For the text-containing cell, return its midpoint in [x, y] coordinate format. 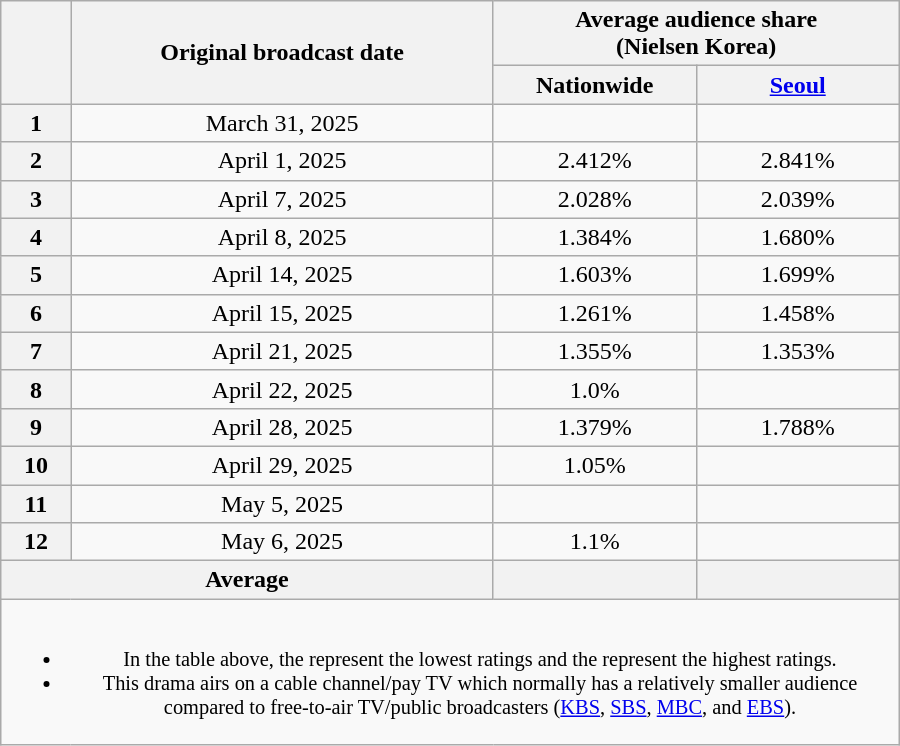
1.458% [798, 313]
April 22, 2025 [282, 389]
2.841% [798, 161]
8 [36, 389]
1.05% [594, 465]
6 [36, 313]
1.353% [798, 351]
Nationwide [594, 85]
May 5, 2025 [282, 503]
4 [36, 237]
2.028% [594, 199]
Average [247, 580]
11 [36, 503]
April 8, 2025 [282, 237]
1.384% [594, 237]
Average audience share(Nielsen Korea) [696, 34]
3 [36, 199]
March 31, 2025 [282, 123]
1.788% [798, 427]
April 7, 2025 [282, 199]
Original broadcast date [282, 52]
April 1, 2025 [282, 161]
1.379% [594, 427]
2 [36, 161]
1.699% [798, 275]
Seoul [798, 85]
5 [36, 275]
April 14, 2025 [282, 275]
1.355% [594, 351]
April 29, 2025 [282, 465]
1.603% [594, 275]
April 21, 2025 [282, 351]
April 15, 2025 [282, 313]
1.0% [594, 389]
1.261% [594, 313]
7 [36, 351]
12 [36, 542]
2.412% [594, 161]
9 [36, 427]
May 6, 2025 [282, 542]
April 28, 2025 [282, 427]
1.680% [798, 237]
1.1% [594, 542]
1 [36, 123]
2.039% [798, 199]
10 [36, 465]
